Detect which cell encompasses the target text, then output its (x, y) center coordinate. 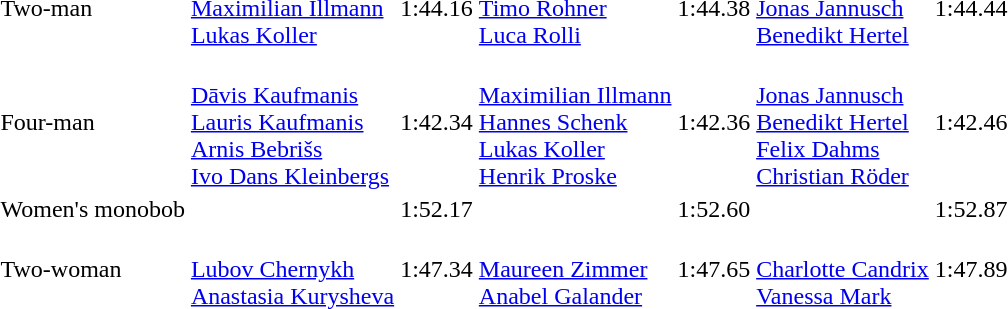
1:42.34 (437, 122)
1:42.36 (714, 122)
Jonas JannuschBenedikt HertelFelix DahmsChristian Röder (843, 122)
Maximilian IllmannHannes SchenkLukas KollerHenrik Proske (575, 122)
1:52.60 (714, 209)
Dāvis KaufmanisLauris KaufmanisArnis BebrišsIvo Dans Kleinbergs (292, 122)
1:52.17 (437, 209)
